Return [X, Y] of the center of cell containing provided text 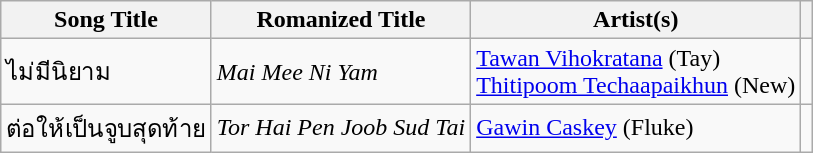
ต่อให้เป็นจูบสุดท้าย [106, 128]
Song Title [106, 20]
Mai Mee Ni Yam [340, 72]
Tawan Vihokratana (Tay)Thitipoom Techaapaikhun (New) [636, 72]
ไม่มีนิยาม [106, 72]
Gawin Caskey (Fluke) [636, 128]
Romanized Title [340, 20]
Tor Hai Pen Joob Sud Tai [340, 128]
Artist(s) [636, 20]
